Locate the cell with the specified text and output its (x, y) center coordinate. 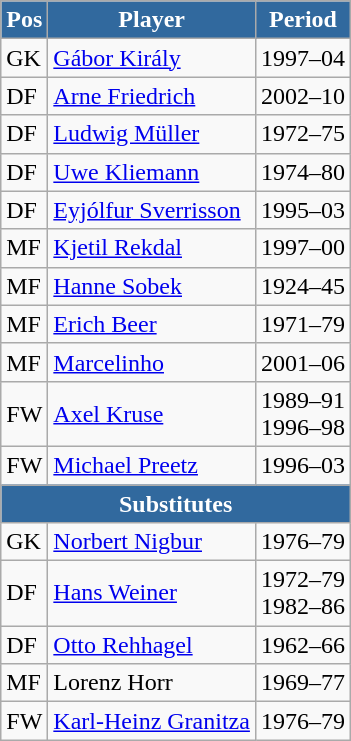
Hanne Sobek (152, 286)
1974–80 (302, 172)
Lorenz Horr (152, 683)
2002–10 (302, 96)
1972–791982–86 (302, 594)
1972–75 (302, 134)
Michael Preetz (152, 465)
Gábor Király (152, 58)
Substitutes (176, 503)
Erich Beer (152, 324)
1996–03 (302, 465)
Norbert Nigbur (152, 542)
Period (302, 20)
1997–00 (302, 248)
Pos (24, 20)
1971–79 (302, 324)
Axel Kruse (152, 414)
Ludwig Müller (152, 134)
Eyjólfur Sverrisson (152, 210)
Otto Rehhagel (152, 645)
Arne Friedrich (152, 96)
1989–911996–98 (302, 414)
Marcelinho (152, 362)
Player (152, 20)
Karl-Heinz Granitza (152, 721)
1995–03 (302, 210)
Uwe Kliemann (152, 172)
1969–77 (302, 683)
1997–04 (302, 58)
Kjetil Rekdal (152, 248)
Hans Weiner (152, 594)
2001–06 (302, 362)
1962–66 (302, 645)
1924–45 (302, 286)
